From the cell containing the given text, extract its center point as [x, y] coordinate. 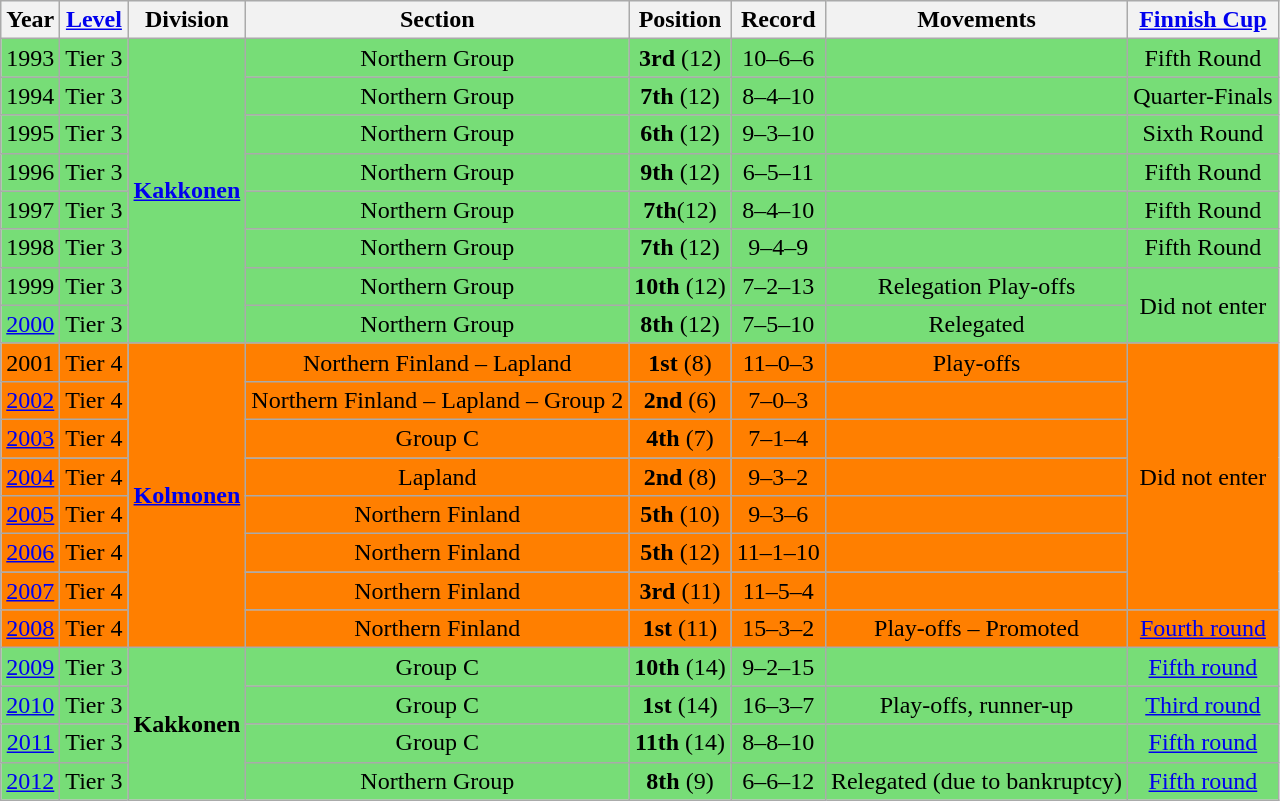
2003 [30, 438]
2007 [30, 591]
1993 [30, 58]
9–3–6 [778, 515]
2011 [30, 743]
15–3–2 [778, 629]
5th (12) [680, 553]
11–0–3 [778, 362]
Record [778, 20]
Third round [1204, 705]
10th (12) [680, 286]
9th (12) [680, 172]
8th (9) [680, 781]
2005 [30, 515]
Lapland [438, 477]
6–5–11 [778, 172]
Level [94, 20]
Quarter-Finals [1204, 96]
2009 [30, 667]
9–4–9 [778, 248]
Kolmonen [187, 495]
2006 [30, 553]
Relegated [976, 324]
Finnish Cup [1204, 20]
4th (7) [680, 438]
7–2–13 [778, 286]
9–3–10 [778, 134]
1995 [30, 134]
Movements [976, 20]
10–6–6 [778, 58]
Section [438, 20]
2001 [30, 362]
9–2–15 [778, 667]
2008 [30, 629]
7–0–3 [778, 400]
7th(12) [680, 210]
1st (8) [680, 362]
11th (14) [680, 743]
8–8–10 [778, 743]
7–1–4 [778, 438]
2012 [30, 781]
7–5–10 [778, 324]
1st (14) [680, 705]
1997 [30, 210]
1998 [30, 248]
Play-offs, runner-up [976, 705]
Position [680, 20]
Relegation Play-offs [976, 286]
1999 [30, 286]
2004 [30, 477]
2nd (8) [680, 477]
Fourth round [1204, 629]
3rd (12) [680, 58]
1996 [30, 172]
3rd (11) [680, 591]
8th (12) [680, 324]
2002 [30, 400]
11–1–10 [778, 553]
Sixth Round [1204, 134]
10th (14) [680, 667]
2010 [30, 705]
2nd (6) [680, 400]
6–6–12 [778, 781]
16–3–7 [778, 705]
9–3–2 [778, 477]
6th (12) [680, 134]
2000 [30, 324]
Northern Finland – Lapland [438, 362]
1994 [30, 96]
Relegated (due to bankruptcy) [976, 781]
1st (11) [680, 629]
11–5–4 [778, 591]
Year [30, 20]
Play-offs – Promoted [976, 629]
Division [187, 20]
Play-offs [976, 362]
Northern Finland – Lapland – Group 2 [438, 400]
5th (10) [680, 515]
